Identify which cell holds the provided text, then report its (X, Y) central coordinate. 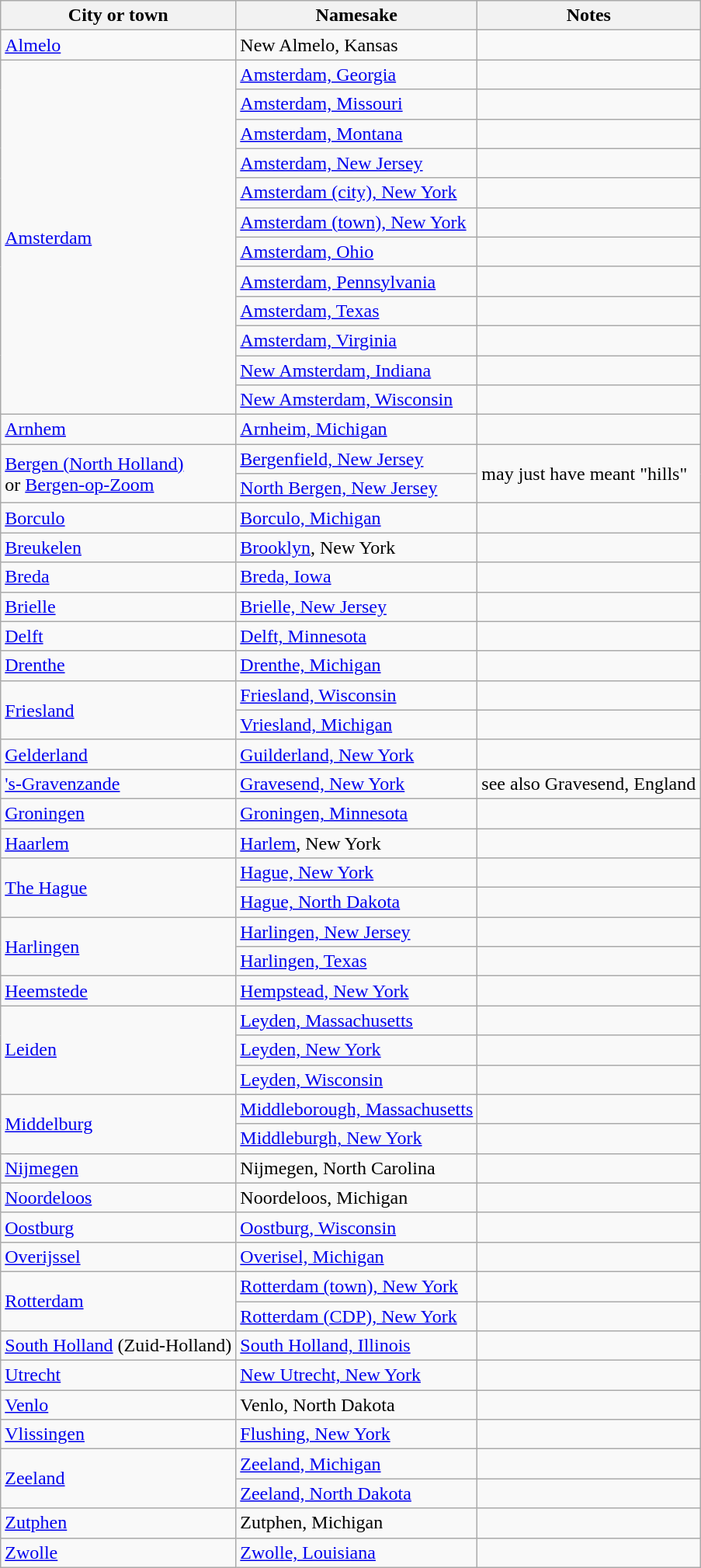
may just have meant "hills" (588, 474)
Friesland, Wisconsin (357, 695)
Brielle (118, 607)
Arnheim, Michigan (357, 429)
Amsterdam (city), New York (357, 193)
Breukelen (118, 548)
Delft, Minnesota (357, 636)
Zutphen (118, 1523)
Harlingen, New Jersey (357, 932)
Guilderland, New York (357, 754)
Harlem, New York (357, 843)
Leyden, Wisconsin (357, 1080)
Breda, Iowa (357, 577)
Middelburg (118, 1124)
Utrecht (118, 1375)
Hempstead, New York (357, 991)
Leyden, New York (357, 1050)
Zeeland (118, 1479)
Zwolle (118, 1552)
Nijmegen (118, 1168)
Bergenfield, New Jersey (357, 459)
City or town (118, 16)
Heemstede (118, 991)
Rotterdam (CDP), New York (357, 1316)
Amsterdam (118, 238)
Zeeland, North Dakota (357, 1493)
Venlo (118, 1405)
Amsterdam, Texas (357, 311)
Amsterdam, Ohio (357, 252)
Harlingen (118, 947)
Brielle, New Jersey (357, 607)
Almelo (118, 45)
Nijmegen, North Carolina (357, 1168)
Noordeloos (118, 1198)
New Almelo, Kansas (357, 45)
Oostburg (118, 1227)
Vriesland, Michigan (357, 725)
New Utrecht, New York (357, 1375)
Groningen (118, 813)
Overijssel (118, 1257)
's-Gravenzande (118, 784)
Noordeloos, Michigan (357, 1198)
Bergen (North Holland) or Bergen-op-Zoom (118, 474)
Rotterdam (town), New York (357, 1286)
Vlissingen (118, 1434)
Borculo, Michigan (357, 518)
New Amsterdam, Indiana (357, 370)
see also Gravesend, England (588, 784)
North Bergen, New Jersey (357, 488)
Middleborough, Massachusetts (357, 1109)
Zeeland, Michigan (357, 1464)
Zutphen, Michigan (357, 1523)
Venlo, North Dakota (357, 1405)
Rotterdam (118, 1301)
Brooklyn, New York (357, 548)
Hague, New York (357, 873)
Amsterdam, Georgia (357, 75)
The Hague (118, 888)
Harlingen, Texas (357, 961)
Drenthe (118, 666)
Breda (118, 577)
Amsterdam, Missouri (357, 104)
Arnhem (118, 429)
Middleburgh, New York (357, 1139)
Hague, North Dakota (357, 902)
Oostburg, Wisconsin (357, 1227)
South Holland, Illinois (357, 1346)
Gravesend, New York (357, 784)
Amsterdam (town), New York (357, 222)
Overisel, Michigan (357, 1257)
Flushing, New York (357, 1434)
Borculo (118, 518)
Amsterdam, Virginia (357, 340)
Leiden (118, 1050)
Zwolle, Louisiana (357, 1552)
Notes (588, 16)
South Holland (Zuid-Holland) (118, 1346)
Haarlem (118, 843)
Gelderland (118, 754)
Groningen, Minnesota (357, 813)
Leyden, Massachusetts (357, 1020)
Delft (118, 636)
Friesland (118, 710)
Namesake (357, 16)
Amsterdam, New Jersey (357, 163)
Drenthe, Michigan (357, 666)
Amsterdam, Pennsylvania (357, 281)
New Amsterdam, Wisconsin (357, 400)
Amsterdam, Montana (357, 134)
